Pinpoint the cell where the given text exists, returning its (X, Y) midpoint coordinate. 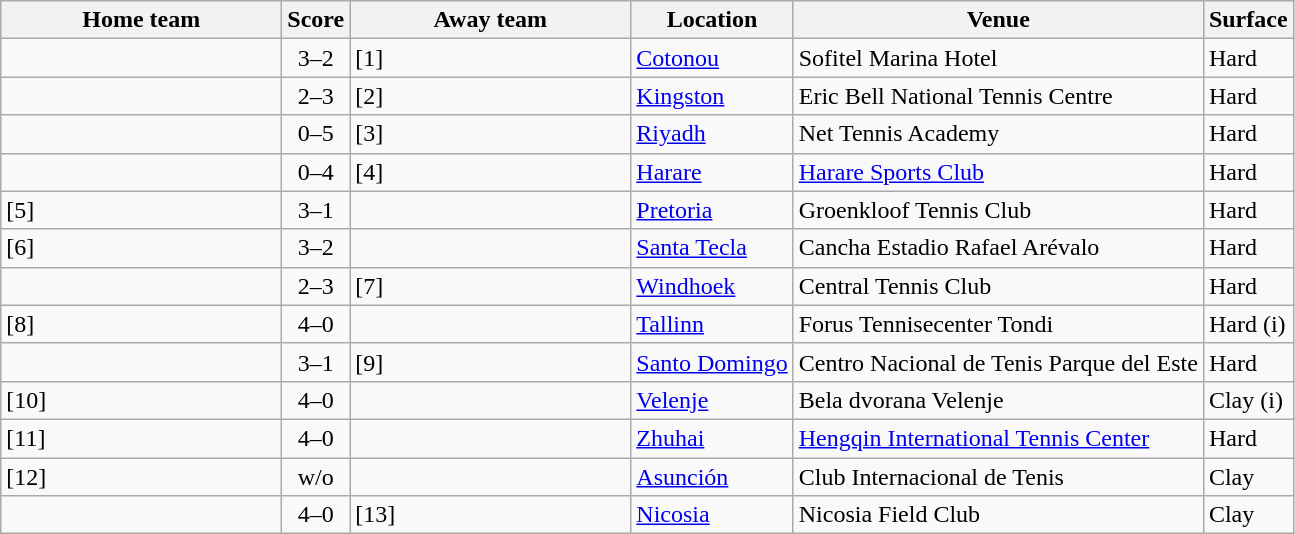
[11] (142, 438)
Pretoria (712, 210)
Tallinn (712, 324)
Asunción (712, 477)
[9] (490, 362)
[6] (142, 248)
[8] (142, 324)
Surface (1248, 20)
[13] (490, 515)
[2] (490, 96)
[5] (142, 210)
Sofitel Marina Hotel (998, 58)
Centro Nacional de Tenis Parque del Este (998, 362)
0–5 (316, 134)
[7] (490, 286)
[4] (490, 172)
Zhuhai (712, 438)
Central Tennis Club (998, 286)
Forus Tennisecenter Tondi (998, 324)
Santa Tecla (712, 248)
Santo Domingo (712, 362)
Hard (i) (1248, 324)
Riyadh (712, 134)
Clay (i) (1248, 400)
Harare Sports Club (998, 172)
Home team (142, 20)
Nicosia (712, 515)
w/o (316, 477)
Windhoek (712, 286)
Eric Bell National Tennis Centre (998, 96)
[3] (490, 134)
[12] (142, 477)
Location (712, 20)
[1] (490, 58)
Cotonou (712, 58)
Groenkloof Tennis Club (998, 210)
Away team (490, 20)
[10] (142, 400)
Net Tennis Academy (998, 134)
Velenje (712, 400)
0–4 (316, 172)
Nicosia Field Club (998, 515)
Score (316, 20)
Bela dvorana Velenje (998, 400)
Venue (998, 20)
Club Internacional de Tenis (998, 477)
Hengqin International Tennis Center (998, 438)
Kingston (712, 96)
Cancha Estadio Rafael Arévalo (998, 248)
Harare (712, 172)
